Scan for the cell matching the given text and deliver its (x, y) coordinate at center. 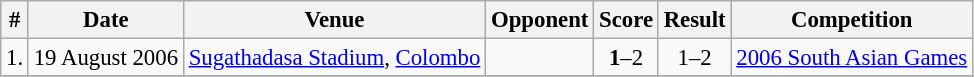
Sugathadasa Stadium, Colombo (334, 58)
19 August 2006 (106, 58)
# (15, 20)
Opponent (540, 20)
Result (694, 20)
Venue (334, 20)
Score (626, 20)
Competition (852, 20)
Date (106, 20)
2006 South Asian Games (852, 58)
1. (15, 58)
